Pinpoint the cell where the given text exists, returning its (x, y) midpoint coordinate. 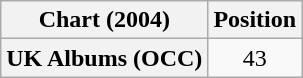
UK Albums (OCC) (104, 58)
Chart (2004) (104, 20)
43 (255, 58)
Position (255, 20)
